Scan for the cell matching the given text and deliver its [X, Y] coordinate at center. 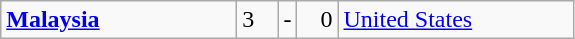
United States [456, 20]
Malaysia [119, 20]
- [288, 20]
0 [318, 20]
3 [258, 20]
